Provide the [x, y] coordinate of the cell's center where the given text is located.  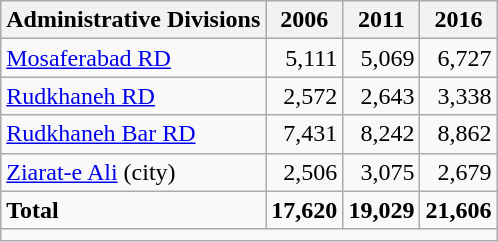
2006 [304, 20]
8,242 [382, 134]
Ziarat-e Ali (city) [134, 172]
7,431 [304, 134]
Mosaferabad RD [134, 58]
21,606 [458, 210]
Rudkhaneh RD [134, 96]
5,069 [382, 58]
Administrative Divisions [134, 20]
8,862 [458, 134]
3,075 [382, 172]
2011 [382, 20]
5,111 [304, 58]
Total [134, 210]
2016 [458, 20]
2,679 [458, 172]
2,506 [304, 172]
2,572 [304, 96]
17,620 [304, 210]
2,643 [382, 96]
6,727 [458, 58]
19,029 [382, 210]
Rudkhaneh Bar RD [134, 134]
3,338 [458, 96]
